Return the (X, Y) coordinate for the center point of the cell that contains the specified text.  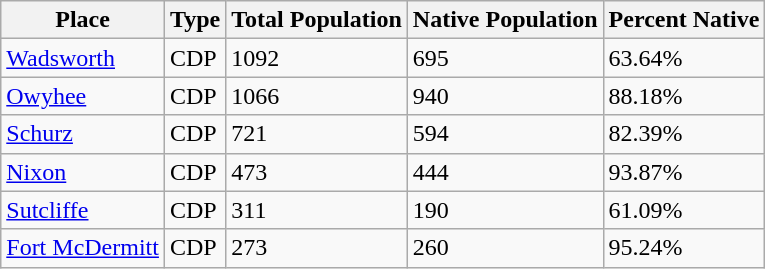
88.18% (684, 96)
95.24% (684, 248)
Percent Native (684, 20)
Fort McDermitt (83, 248)
82.39% (684, 134)
63.64% (684, 58)
190 (505, 210)
Native Population (505, 20)
273 (317, 248)
311 (317, 210)
Wadsworth (83, 58)
260 (505, 248)
594 (505, 134)
940 (505, 96)
721 (317, 134)
Nixon (83, 172)
695 (505, 58)
Owyhee (83, 96)
1066 (317, 96)
Schurz (83, 134)
Total Population (317, 20)
93.87% (684, 172)
Type (194, 20)
1092 (317, 58)
444 (505, 172)
61.09% (684, 210)
473 (317, 172)
Place (83, 20)
Sutcliffe (83, 210)
